Pinpoint the cell where the given text exists, returning its (x, y) midpoint coordinate. 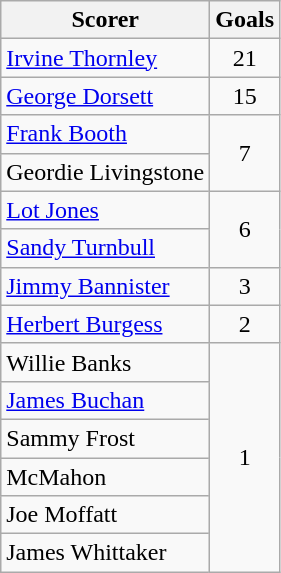
Joe Moffatt (106, 515)
Lot Jones (106, 210)
Willie Banks (106, 362)
Geordie Livingstone (106, 172)
Irvine Thornley (106, 58)
James Buchan (106, 400)
James Whittaker (106, 553)
6 (245, 229)
1 (245, 457)
George Dorsett (106, 96)
Frank Booth (106, 134)
2 (245, 324)
Sandy Turnbull (106, 248)
15 (245, 96)
McMahon (106, 477)
7 (245, 153)
Goals (245, 20)
Scorer (106, 20)
Jimmy Bannister (106, 286)
21 (245, 58)
Sammy Frost (106, 438)
Herbert Burgess (106, 324)
3 (245, 286)
